Search for the cell housing the specified text and yield its [x, y] center coordinate. 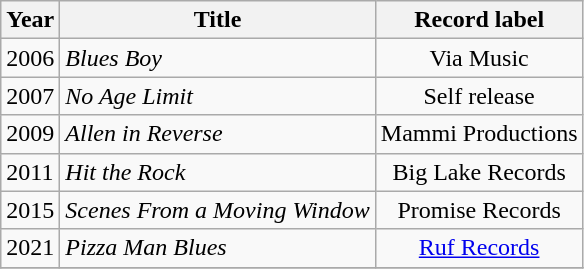
Big Lake Records [479, 172]
Year [30, 20]
Scenes From a Moving Window [218, 210]
No Age Limit [218, 96]
Self release [479, 96]
Pizza Man Blues [218, 248]
Record label [479, 20]
2015 [30, 210]
2021 [30, 248]
Hit the Rock [218, 172]
Mammi Productions [479, 134]
Ruf Records [479, 248]
2007 [30, 96]
2009 [30, 134]
Via Music [479, 58]
Blues Boy [218, 58]
2006 [30, 58]
Title [218, 20]
Promise Records [479, 210]
Allen in Reverse [218, 134]
2011 [30, 172]
